Locate the cell with the specified text and output its (X, Y) center coordinate. 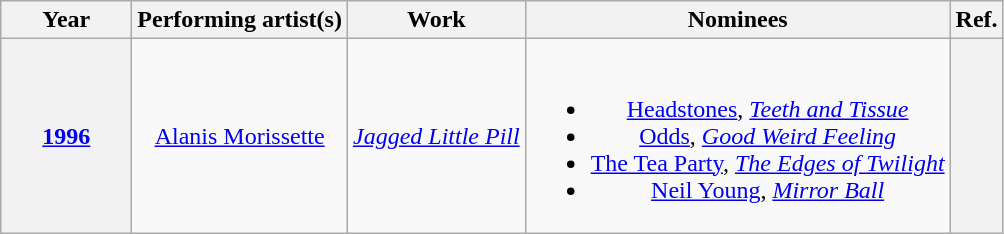
Work (436, 20)
Headstones, Teeth and TissueOdds, Good Weird FeelingThe Tea Party, The Edges of TwilightNeil Young, Mirror Ball (738, 136)
Alanis Morissette (240, 136)
Jagged Little Pill (436, 136)
Ref. (976, 20)
Year (66, 20)
1996 (66, 136)
Performing artist(s) (240, 20)
Nominees (738, 20)
